Determine the [X, Y] coordinate at the center of the cell enclosing the given text.  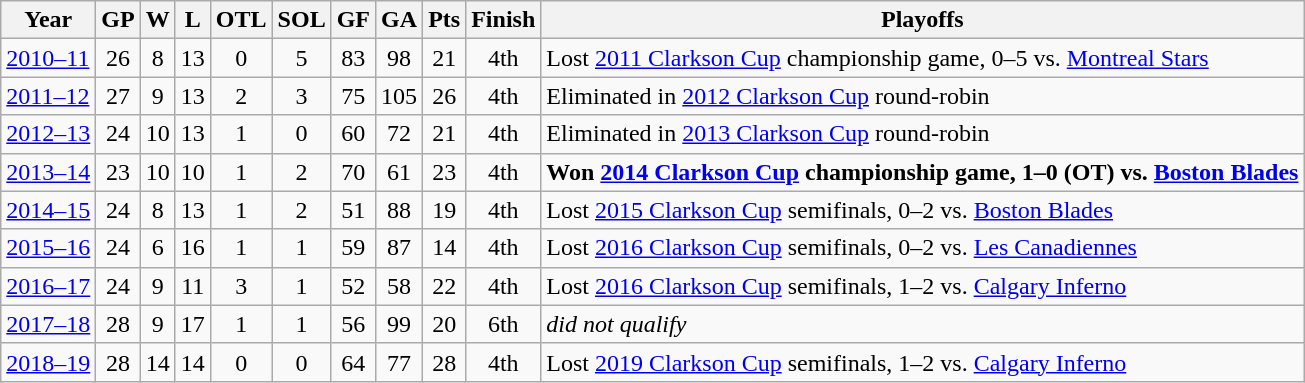
6 [158, 248]
60 [353, 134]
Eliminated in 2013 Clarkson Cup round-robin [922, 134]
105 [400, 96]
2012–13 [48, 134]
Eliminated in 2012 Clarkson Cup round-robin [922, 96]
75 [353, 96]
11 [192, 286]
2013–14 [48, 172]
did not qualify [922, 324]
Lost 2019 Clarkson Cup semifinals, 1–2 vs. Calgary Inferno [922, 362]
2010–11 [48, 58]
61 [400, 172]
Finish [504, 20]
Pts [444, 20]
6th [504, 324]
88 [400, 210]
51 [353, 210]
2018–19 [48, 362]
19 [444, 210]
2016–17 [48, 286]
Won 2014 Clarkson Cup championship game, 1–0 (OT) vs. Boston Blades [922, 172]
16 [192, 248]
Lost 2015 Clarkson Cup semifinals, 0–2 vs. Boston Blades [922, 210]
2014–15 [48, 210]
70 [353, 172]
83 [353, 58]
Playoffs [922, 20]
56 [353, 324]
58 [400, 286]
20 [444, 324]
59 [353, 248]
Lost 2016 Clarkson Cup semifinals, 1–2 vs. Calgary Inferno [922, 286]
Lost 2016 Clarkson Cup semifinals, 0–2 vs. Les Canadiennes [922, 248]
SOL [302, 20]
72 [400, 134]
22 [444, 286]
GP [118, 20]
5 [302, 58]
98 [400, 58]
Year [48, 20]
52 [353, 286]
99 [400, 324]
2015–16 [48, 248]
77 [400, 362]
17 [192, 324]
GF [353, 20]
OTL [241, 20]
W [158, 20]
64 [353, 362]
L [192, 20]
Lost 2011 Clarkson Cup championship game, 0–5 vs. Montreal Stars [922, 58]
GA [400, 20]
2017–18 [48, 324]
27 [118, 96]
87 [400, 248]
2011–12 [48, 96]
